Detect which cell encompasses the target text, then output its (x, y) center coordinate. 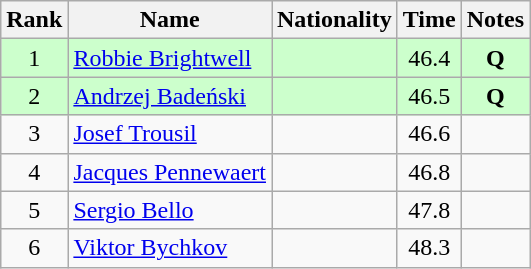
Sergio Bello (170, 210)
46.5 (429, 96)
Robbie Brightwell (170, 58)
Name (170, 20)
46.4 (429, 58)
Andrzej Badeński (170, 96)
46.6 (429, 134)
Nationality (335, 20)
47.8 (429, 210)
Viktor Bychkov (170, 248)
1 (34, 58)
4 (34, 172)
6 (34, 248)
5 (34, 210)
Rank (34, 20)
Josef Trousil (170, 134)
2 (34, 96)
48.3 (429, 248)
Time (429, 20)
Jacques Pennewaert (170, 172)
Notes (495, 20)
46.8 (429, 172)
3 (34, 134)
